Detect which cell encompasses the target text, then output its [x, y] center coordinate. 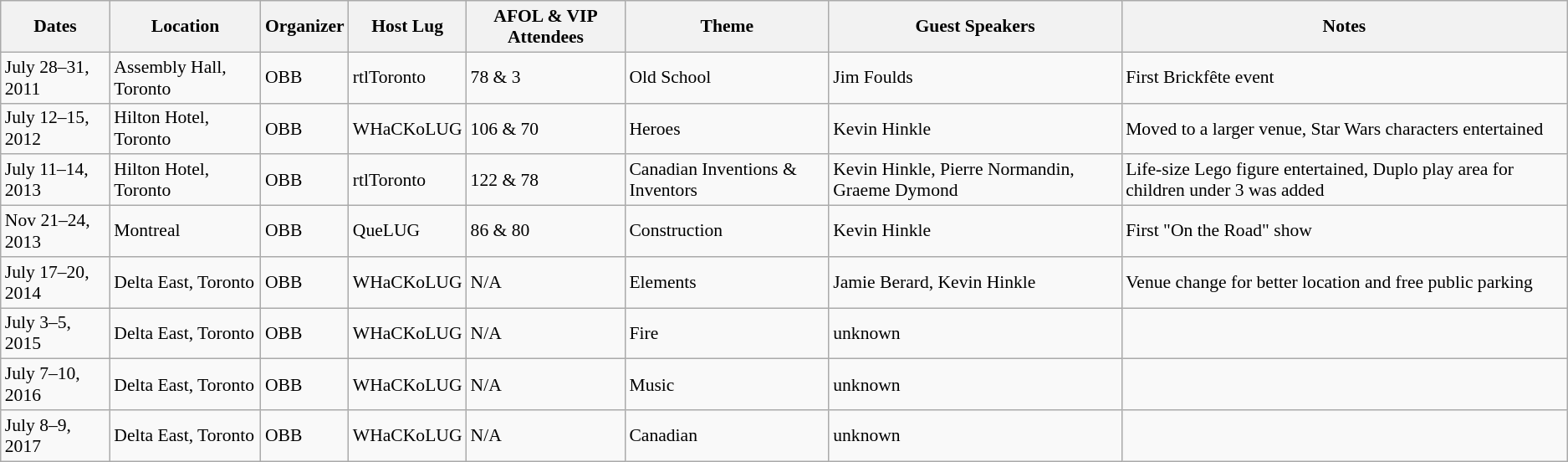
July 17–20, 2014 [55, 283]
Elements [727, 283]
Canadian [727, 435]
QueLUG [408, 231]
Moved to a larger venue, Star Wars characters entertained [1345, 129]
106 & 70 [546, 129]
Kevin Hinkle, Pierre Normandin, Graeme Dymond [975, 181]
Construction [727, 231]
Assembly Hall, Toronto [186, 77]
Old School [727, 77]
Canadian Inventions & Inventors [727, 181]
78 & 3 [546, 77]
Nov 21–24, 2013 [55, 231]
AFOL & VIP Attendees [546, 27]
Music [727, 385]
Organizer [304, 27]
July 28–31, 2011 [55, 77]
Montreal [186, 231]
Dates [55, 27]
86 & 80 [546, 231]
Jim Foulds [975, 77]
Host Lug [408, 27]
Fire [727, 333]
Location [186, 27]
July 12–15, 2012 [55, 129]
Life-size Lego figure entertained, Duplo play area for children under 3 was added [1345, 181]
122 & 78 [546, 181]
Venue change for better location and free public parking [1345, 283]
July 3–5, 2015 [55, 333]
July 11–14, 2013 [55, 181]
July 7–10, 2016 [55, 385]
Theme [727, 27]
First "On the Road" show [1345, 231]
Guest Speakers [975, 27]
Notes [1345, 27]
Heroes [727, 129]
First Brickfête event [1345, 77]
July 8–9, 2017 [55, 435]
Jamie Berard, Kevin Hinkle [975, 283]
